Extract the (X, Y) coordinate from the center of the cell holding the provided text.  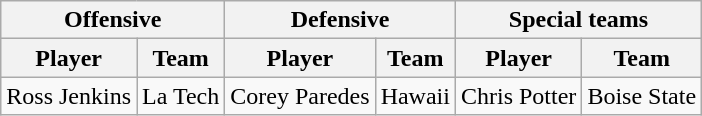
Special teams (578, 20)
Boise State (642, 96)
Chris Potter (518, 96)
Defensive (340, 20)
La Tech (180, 96)
Offensive (113, 20)
Hawaii (415, 96)
Corey Paredes (300, 96)
Ross Jenkins (69, 96)
